Locate the cell with the specified text and output its [x, y] center coordinate. 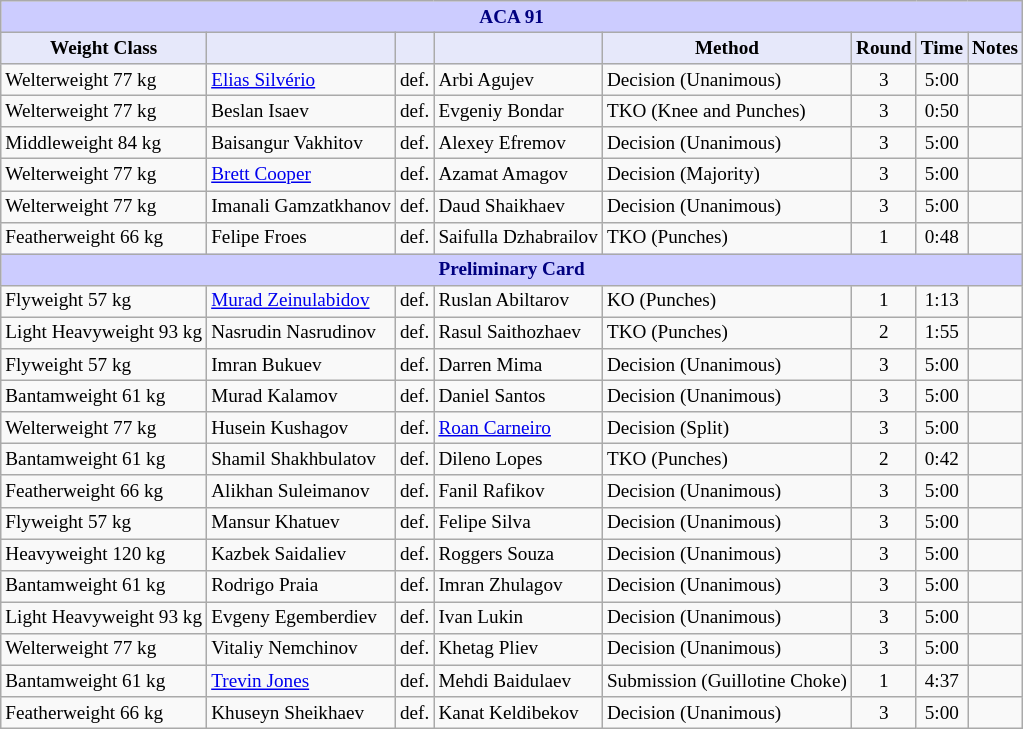
Brett Cooper [302, 175]
Nasrudin Nasrudinov [302, 333]
Round [884, 48]
Vitaliy Nemchinov [302, 649]
Mansur Khatuev [302, 523]
Felipe Froes [302, 238]
Imanali Gamzatkhanov [302, 206]
Ivan Lukin [518, 618]
ACA 91 [512, 17]
Decision (Split) [726, 428]
Decision (Majority) [726, 175]
0:48 [942, 238]
Shamil Shakhbulatov [302, 460]
Rasul Saithozhaev [518, 333]
Ruslan Abiltarov [518, 301]
Middleweight 84 kg [104, 143]
TKO (Knee and Punches) [726, 111]
Alikhan Suleimanov [302, 491]
Rodrigo Praia [302, 586]
Azamat Amagov [518, 175]
Notes [996, 48]
0:42 [942, 460]
Fanil Rafikov [518, 491]
Imran Bukuev [302, 365]
Khetag Pliev [518, 649]
Saifulla Dzhabrailov [518, 238]
Alexey Efremov [518, 143]
Darren Mima [518, 365]
Baisangur Vakhitov [302, 143]
Kanat Keldibekov [518, 713]
Beslan Isaev [302, 111]
1:55 [942, 333]
Arbi Agujev [518, 80]
Husein Kushagov [302, 428]
4:37 [942, 681]
1:13 [942, 301]
KO (Punches) [726, 301]
Daud Shaikhaev [518, 206]
Murad Kalamov [302, 396]
Evgeniy Bondar [518, 111]
Imran Zhulagov [518, 586]
Mehdi Baidulaev [518, 681]
Method [726, 48]
Heavyweight 120 kg [104, 554]
Elias Silvério [302, 80]
Roggers Souza [518, 554]
0:50 [942, 111]
Khuseyn Sheikhaev [302, 713]
Submission (Guillotine Choke) [726, 681]
Preliminary Card [512, 270]
Daniel Santos [518, 396]
Murad Zeinulabidov [302, 301]
Weight Class [104, 48]
Evgeny Egemberdiev [302, 618]
Time [942, 48]
Trevin Jones [302, 681]
Felipe Silva [518, 523]
Dileno Lopes [518, 460]
Kazbek Saidaliev [302, 554]
Roan Carneiro [518, 428]
